Detect which cell encompasses the target text, then output its (x, y) center coordinate. 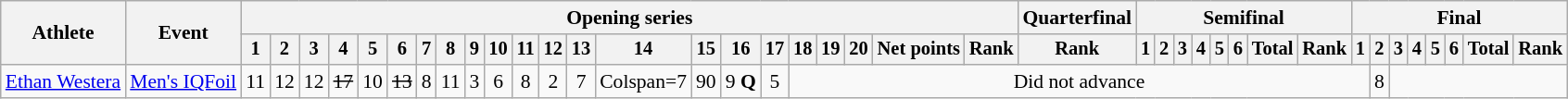
Event (183, 33)
9 Q (741, 81)
Athlete (63, 33)
Net points (919, 50)
18 (803, 50)
Semifinal (1244, 18)
Ethan Westera (63, 81)
19 (830, 50)
20 (858, 50)
14 (643, 50)
Did not advance (1079, 81)
Final (1459, 18)
Quarterfinal (1077, 18)
Opening series (629, 18)
15 (706, 50)
9 (474, 50)
Colspan=7 (643, 81)
Men's IQFoil (183, 81)
90 (706, 81)
16 (741, 50)
